Return the (x, y) coordinate for the center point of the cell that contains the specified text.  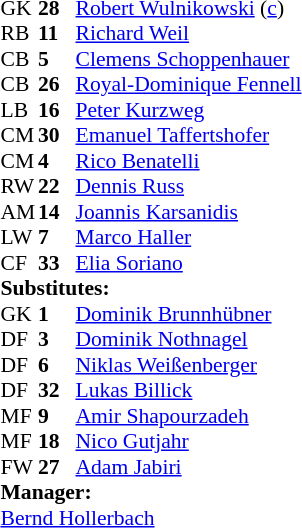
Dominik Nothnagel (188, 339)
16 (57, 110)
Richard Weil (188, 33)
30 (57, 135)
Manager: (150, 493)
1 (57, 314)
Dennis Russ (188, 187)
Substitutes: (150, 289)
22 (57, 187)
LW (19, 237)
Clemens Schoppenhauer (188, 59)
Emanuel Taffertshofer (188, 135)
Niklas Weißenberger (188, 365)
4 (57, 161)
LB (19, 110)
14 (57, 212)
Royal-Dominique Fennell (188, 85)
6 (57, 365)
11 (57, 33)
Nico Gutjahr (188, 441)
AM (19, 212)
Rico Benatelli (188, 161)
RB (19, 33)
Dominik Brunnhübner (188, 314)
33 (57, 263)
Adam Jabiri (188, 467)
Elia Soriano (188, 263)
RW (19, 187)
9 (57, 416)
32 (57, 391)
Lukas Billick (188, 391)
Marco Haller (188, 237)
5 (57, 59)
18 (57, 441)
FW (19, 467)
27 (57, 467)
CF (19, 263)
Peter Kurzweg (188, 110)
7 (57, 237)
3 (57, 339)
GK (19, 314)
26 (57, 85)
Joannis Karsanidis (188, 212)
Amir Shapourzadeh (188, 416)
